Search for the cell housing the specified text and yield its (x, y) center coordinate. 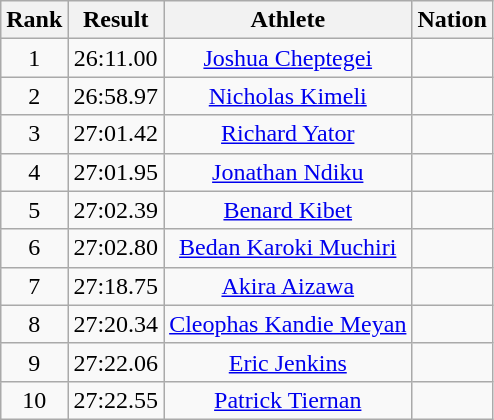
5 (34, 210)
3 (34, 134)
2 (34, 96)
Benard Kibet (288, 210)
4 (34, 172)
Nation (452, 20)
1 (34, 58)
27:01.42 (116, 134)
Jonathan Ndiku (288, 172)
27:02.80 (116, 248)
7 (34, 286)
Akira Aizawa (288, 286)
27:22.06 (116, 362)
Bedan Karoki Muchiri (288, 248)
27:22.55 (116, 400)
Nicholas Kimeli (288, 96)
Richard Yator (288, 134)
Athlete (288, 20)
Cleophas Kandie Meyan (288, 324)
6 (34, 248)
Patrick Tiernan (288, 400)
Result (116, 20)
9 (34, 362)
27:20.34 (116, 324)
Joshua Cheptegei (288, 58)
26:58.97 (116, 96)
8 (34, 324)
26:11.00 (116, 58)
Eric Jenkins (288, 362)
27:02.39 (116, 210)
Rank (34, 20)
10 (34, 400)
27:01.95 (116, 172)
27:18.75 (116, 286)
